Detect which cell encompasses the target text, then output its (x, y) center coordinate. 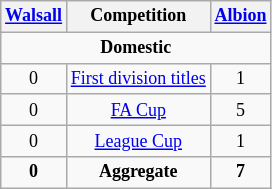
League Cup (138, 140)
Walsall (34, 16)
Domestic (136, 48)
FA Cup (138, 110)
7 (240, 172)
5 (240, 110)
Albion (240, 16)
Competition (138, 16)
Aggregate (138, 172)
First division titles (138, 78)
